Find where the given text appears and provide that cell's center as (x, y) coordinate. 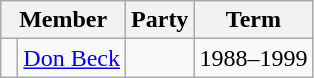
Don Beck (72, 58)
1988–1999 (254, 58)
Member (64, 20)
Party (160, 20)
Term (254, 20)
